Detect which cell encompasses the target text, then output its [x, y] center coordinate. 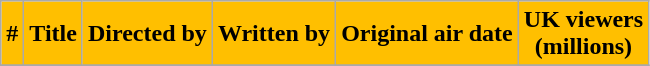
Directed by [147, 34]
# [12, 34]
Original air date [428, 34]
Written by [274, 34]
Title [54, 34]
UK viewers(millions) [583, 34]
